Locate the cell with the specified text and output its [X, Y] center coordinate. 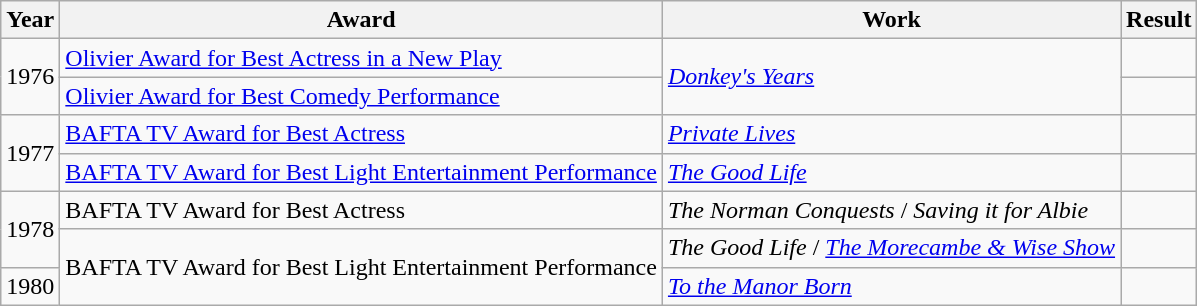
Olivier Award for Best Actress in a New Play [362, 58]
Private Lives [891, 134]
The Good Life / The Morecambe & Wise Show [891, 248]
1978 [30, 229]
To the Manor Born [891, 286]
1976 [30, 77]
Award [362, 20]
The Good Life [891, 172]
Work [891, 20]
1980 [30, 286]
Year [30, 20]
Donkey's Years [891, 77]
1977 [30, 153]
The Norman Conquests / Saving it for Albie [891, 210]
Result [1159, 20]
Olivier Award for Best Comedy Performance [362, 96]
